Locate the cell with the specified text and output its (x, y) center coordinate. 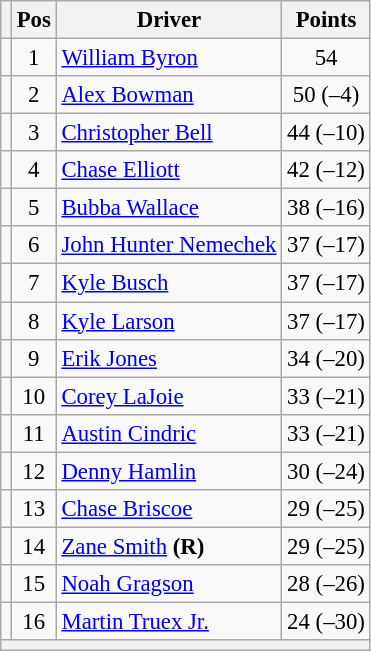
Christopher Bell (169, 133)
Chase Briscoe (169, 509)
Austin Cindric (169, 433)
7 (34, 283)
Pos (34, 20)
Noah Gragson (169, 584)
10 (34, 396)
Erik Jones (169, 358)
11 (34, 433)
50 (–4) (326, 95)
24 (–30) (326, 621)
Martin Truex Jr. (169, 621)
William Byron (169, 58)
John Hunter Nemechek (169, 245)
Kyle Busch (169, 283)
30 (–24) (326, 471)
6 (34, 245)
16 (34, 621)
44 (–10) (326, 133)
Chase Elliott (169, 170)
28 (–26) (326, 584)
Corey LaJoie (169, 396)
3 (34, 133)
Zane Smith (R) (169, 546)
Driver (169, 20)
15 (34, 584)
Bubba Wallace (169, 208)
54 (326, 58)
42 (–12) (326, 170)
38 (–16) (326, 208)
Denny Hamlin (169, 471)
5 (34, 208)
9 (34, 358)
Kyle Larson (169, 321)
2 (34, 95)
1 (34, 58)
4 (34, 170)
Alex Bowman (169, 95)
14 (34, 546)
13 (34, 509)
8 (34, 321)
Points (326, 20)
34 (–20) (326, 358)
12 (34, 471)
